For the text-containing cell, return its midpoint in (x, y) coordinate format. 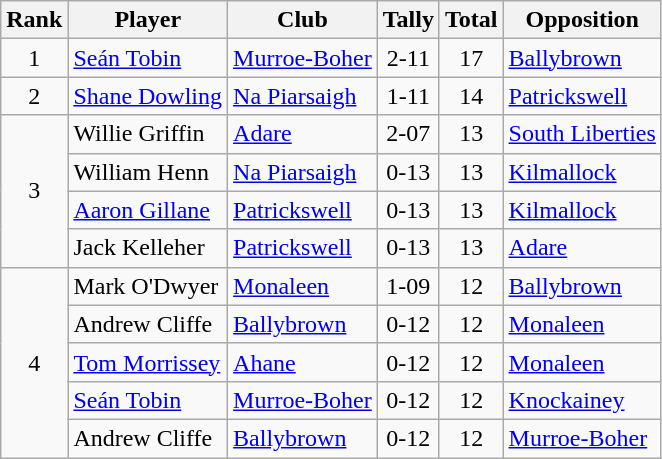
Jack Kelleher (148, 248)
Mark O'Dwyer (148, 286)
2-07 (408, 134)
1-09 (408, 286)
1-11 (408, 96)
Willie Griffin (148, 134)
17 (471, 58)
Aaron Gillane (148, 210)
Opposition (582, 20)
14 (471, 96)
Tom Morrissey (148, 362)
South Liberties (582, 134)
William Henn (148, 172)
1 (34, 58)
Club (303, 20)
2-11 (408, 58)
Rank (34, 20)
Ahane (303, 362)
4 (34, 362)
Total (471, 20)
3 (34, 191)
Shane Dowling (148, 96)
Tally (408, 20)
Knockainey (582, 400)
2 (34, 96)
Player (148, 20)
